Provide the [x, y] coordinate of the cell's center where the given text is located.  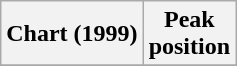
Peak position [189, 34]
Chart (1999) [72, 34]
